Scan for the cell matching the given text and deliver its (x, y) coordinate at center. 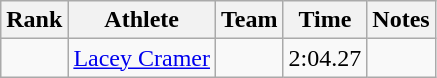
Notes (401, 20)
Athlete (142, 20)
Lacey Cramer (142, 58)
Rank (34, 20)
2:04.27 (325, 58)
Time (325, 20)
Team (250, 20)
